Extract the [X, Y] coordinate from the center of the cell holding the provided text.  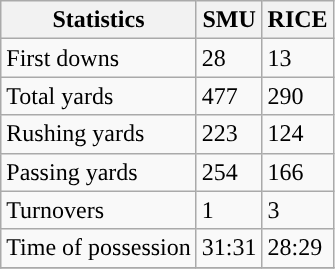
28:29 [298, 248]
Statistics [99, 20]
First downs [99, 58]
1 [229, 210]
28 [229, 58]
Total yards [99, 96]
RICE [298, 20]
166 [298, 172]
477 [229, 96]
3 [298, 210]
223 [229, 134]
31:31 [229, 248]
124 [298, 134]
13 [298, 58]
Time of possession [99, 248]
254 [229, 172]
SMU [229, 20]
290 [298, 96]
Turnovers [99, 210]
Rushing yards [99, 134]
Passing yards [99, 172]
